Search for the cell housing the specified text and yield its [x, y] center coordinate. 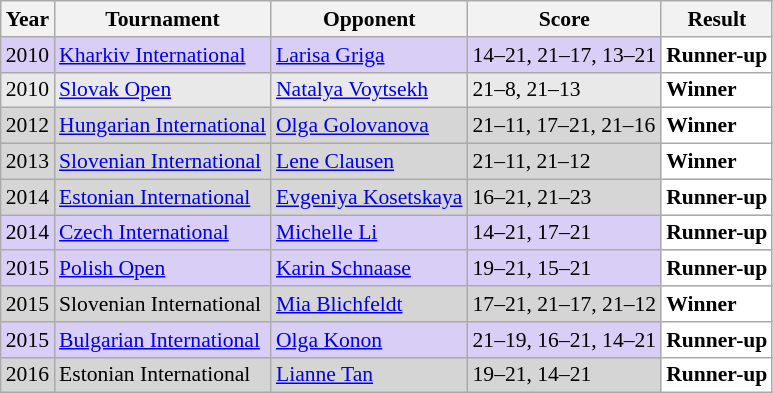
Bulgarian International [162, 340]
Evgeniya Kosetskaya [370, 197]
Olga Golovanova [370, 126]
Tournament [162, 19]
Result [716, 19]
2013 [28, 162]
14–21, 21–17, 13–21 [565, 55]
19–21, 14–21 [565, 375]
21–19, 16–21, 14–21 [565, 340]
Karin Schnaase [370, 269]
Kharkiv International [162, 55]
21–8, 21–13 [565, 90]
Czech International [162, 233]
17–21, 21–17, 21–12 [565, 304]
Michelle Li [370, 233]
Larisa Griga [370, 55]
19–21, 15–21 [565, 269]
Score [565, 19]
2012 [28, 126]
Lene Clausen [370, 162]
Mia Blichfeldt [370, 304]
Year [28, 19]
21–11, 21–12 [565, 162]
Polish Open [162, 269]
Opponent [370, 19]
Hungarian International [162, 126]
21–11, 17–21, 21–16 [565, 126]
16–21, 21–23 [565, 197]
Natalya Voytsekh [370, 90]
Olga Konon [370, 340]
Lianne Tan [370, 375]
Slovak Open [162, 90]
2016 [28, 375]
14–21, 17–21 [565, 233]
